Search for the cell housing the specified text and yield its (x, y) center coordinate. 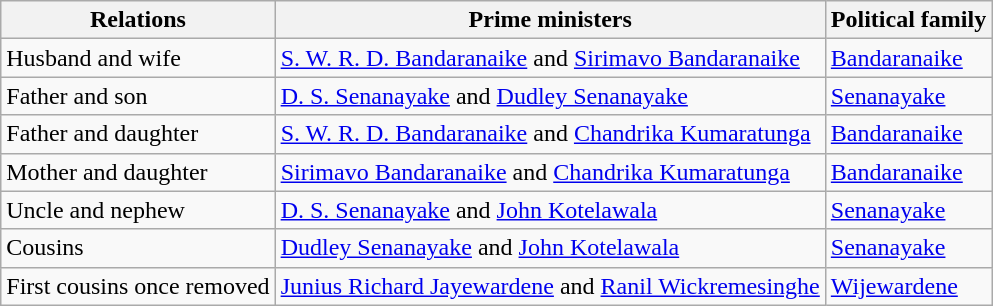
Prime ministers (550, 20)
Political family (908, 20)
Father and son (138, 96)
Father and daughter (138, 134)
First cousins once removed (138, 286)
Sirimavo Bandaranaike and Chandrika Kumaratunga (550, 172)
Relations (138, 20)
S. W. R. D. Bandaranaike and Sirimavo Bandaranaike (550, 58)
S. W. R. D. Bandaranaike and Chandrika Kumaratunga (550, 134)
Mother and daughter (138, 172)
Husband and wife (138, 58)
D. S. Senanayake and Dudley Senanayake (550, 96)
Junius Richard Jayewardene and Ranil Wickremesinghe (550, 286)
D. S. Senanayake and John Kotelawala (550, 210)
Wijewardene (908, 286)
Dudley Senanayake and John Kotelawala (550, 248)
Uncle and nephew (138, 210)
Cousins (138, 248)
